For the text-containing cell, return its midpoint in [X, Y] coordinate format. 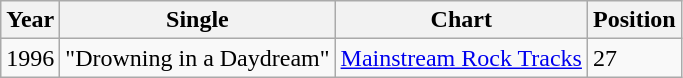
Single [198, 20]
Chart [461, 20]
"Drowning in a Daydream" [198, 58]
27 [634, 58]
1996 [30, 58]
Mainstream Rock Tracks [461, 58]
Year [30, 20]
Position [634, 20]
